Locate the cell with the specified text and output its (X, Y) center coordinate. 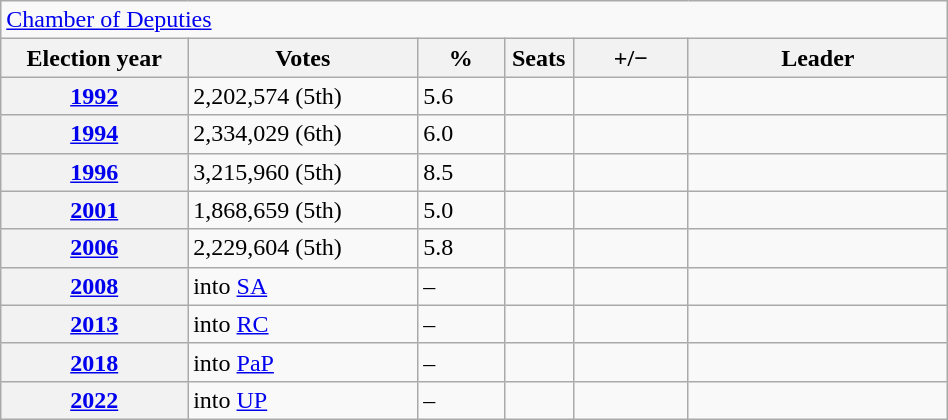
1992 (94, 96)
1994 (94, 134)
into UP (303, 400)
2013 (94, 324)
2022 (94, 400)
Election year (94, 58)
2,202,574 (5th) (303, 96)
2001 (94, 210)
Votes (303, 58)
into RC (303, 324)
1996 (94, 172)
2,229,604 (5th) (303, 248)
1,868,659 (5th) (303, 210)
3,215,960 (5th) (303, 172)
into PaP (303, 362)
8.5 (461, 172)
into SA (303, 286)
5.0 (461, 210)
6.0 (461, 134)
2018 (94, 362)
Leader (818, 58)
Seats (538, 58)
2,334,029 (6th) (303, 134)
5.6 (461, 96)
2006 (94, 248)
2008 (94, 286)
% (461, 58)
Chamber of Deputies (474, 20)
5.8 (461, 248)
+/− (630, 58)
